Locate the cell with the specified text and output its (x, y) center coordinate. 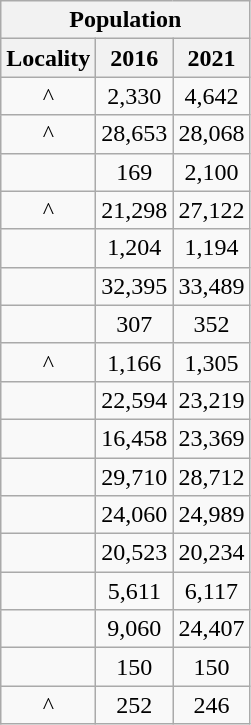
28,068 (212, 134)
9,060 (134, 629)
33,489 (212, 286)
28,653 (134, 134)
2021 (212, 58)
27,122 (212, 210)
1,166 (134, 362)
20,523 (134, 553)
21,298 (134, 210)
2,100 (212, 172)
16,458 (134, 438)
22,594 (134, 400)
2016 (134, 58)
Population (126, 20)
24,060 (134, 515)
24,989 (212, 515)
246 (212, 705)
352 (212, 324)
23,369 (212, 438)
1,305 (212, 362)
1,194 (212, 248)
32,395 (134, 286)
169 (134, 172)
28,712 (212, 477)
29,710 (134, 477)
1,204 (134, 248)
20,234 (212, 553)
23,219 (212, 400)
5,611 (134, 591)
4,642 (212, 96)
24,407 (212, 629)
307 (134, 324)
Locality (48, 58)
252 (134, 705)
2,330 (134, 96)
6,117 (212, 591)
